Detect which cell encompasses the target text, then output its (X, Y) center coordinate. 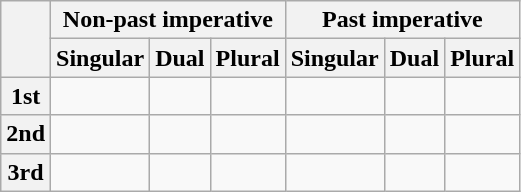
3rd (26, 172)
1st (26, 96)
Past imperative (402, 20)
2nd (26, 134)
Non-past imperative (168, 20)
